Provide the [X, Y] coordinate of the cell's center where the given text is located.  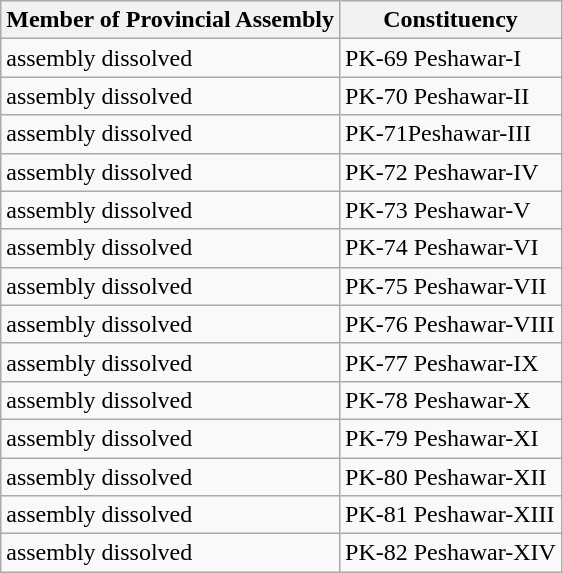
PK-72 Peshawar-IV [451, 172]
PK-82 Peshawar-XIV [451, 553]
Constituency [451, 20]
Member of Provincial Assembly [170, 20]
PK-73 Peshawar-V [451, 210]
PK-71Peshawar-III [451, 134]
PK-77 Peshawar-IX [451, 362]
PK-80 Peshawar-XII [451, 477]
PK-76 Peshawar-VIII [451, 324]
PK-81 Peshawar-XIII [451, 515]
PK-70 Peshawar-II [451, 96]
PK-79 Peshawar-XI [451, 438]
PK-78 Peshawar-X [451, 400]
PK-69 Peshawar-I [451, 58]
PK-75 Peshawar-VII [451, 286]
PK-74 Peshawar-VI [451, 248]
